Capture the cell that displays the provided text and extract its [x, y] central coordinate. 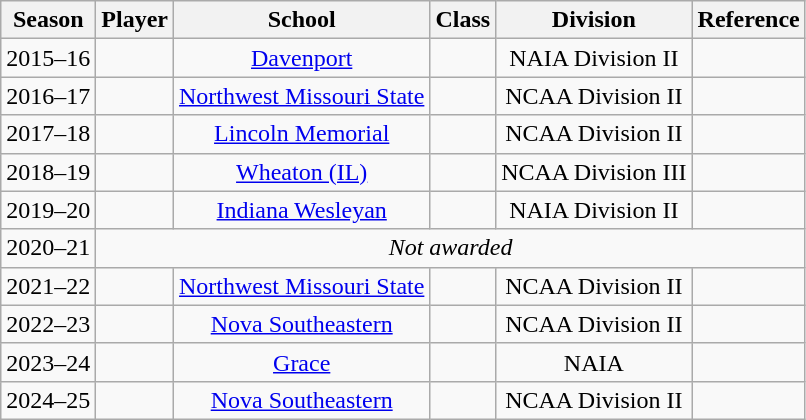
2019–20 [48, 210]
Not awarded [450, 248]
2020–21 [48, 248]
2016–17 [48, 96]
2023–24 [48, 362]
2017–18 [48, 134]
Grace [302, 362]
2018–19 [48, 172]
2022–23 [48, 324]
NAIA [594, 362]
Division [594, 20]
2015–16 [48, 58]
Indiana Wesleyan [302, 210]
Season [48, 20]
Davenport [302, 58]
Reference [748, 20]
Wheaton (IL) [302, 172]
Player [135, 20]
2024–25 [48, 400]
Class [463, 20]
NCAA Division III [594, 172]
2021–22 [48, 286]
Lincoln Memorial [302, 134]
School [302, 20]
